From the cell containing the given text, extract its center point as [x, y] coordinate. 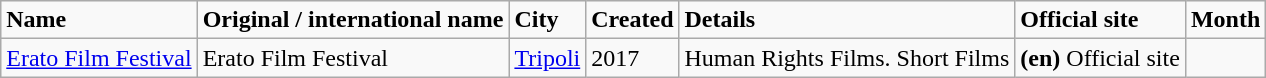
Tripoli [548, 58]
2017 [632, 58]
Details [847, 20]
Official site [1100, 20]
(en) Official site [1100, 58]
Human Rights Films. Short Films [847, 58]
Created [632, 20]
Month [1225, 20]
Original / international name [353, 20]
City [548, 20]
Name [99, 20]
